Find where the given text appears and provide that cell's center as (X, Y) coordinate. 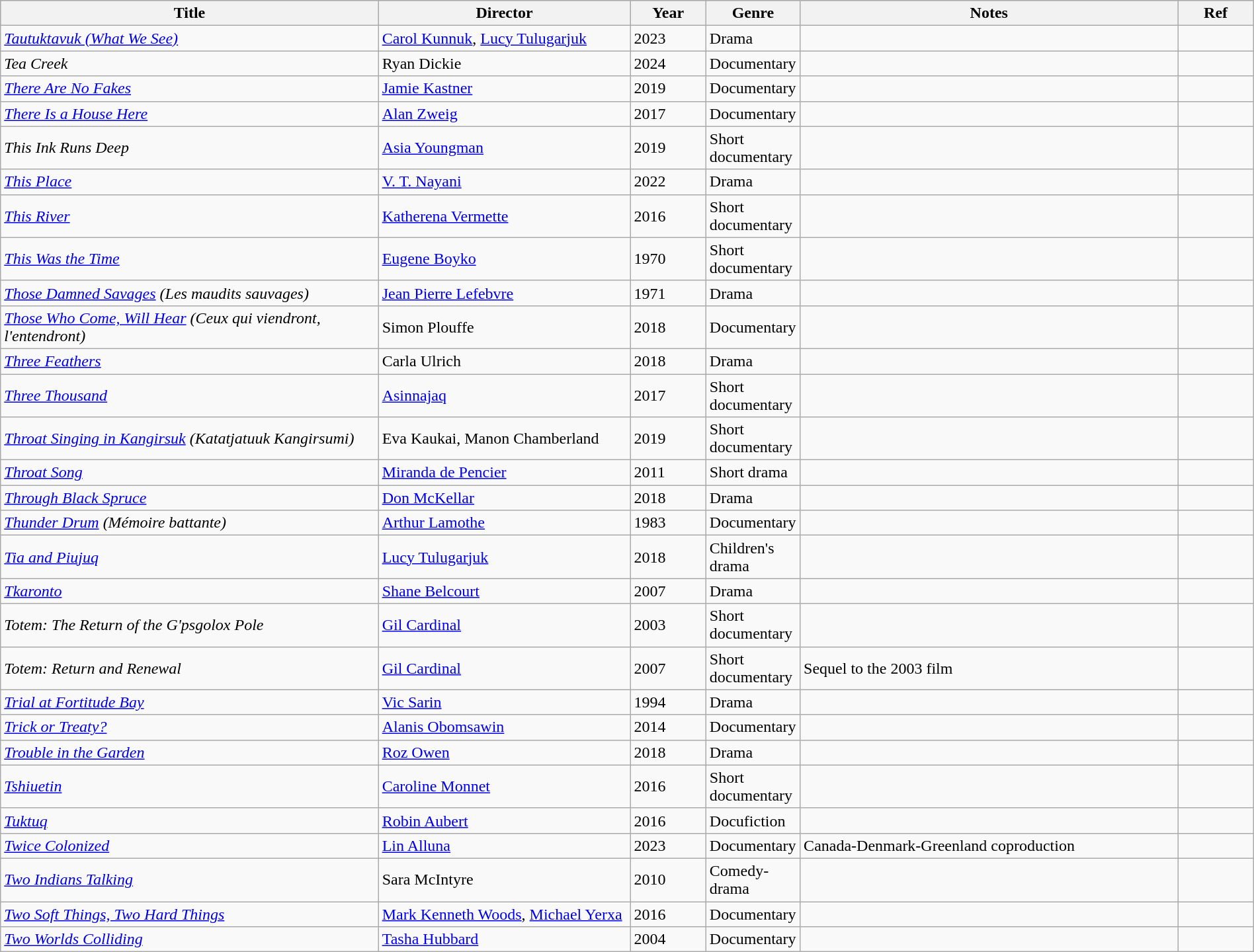
Tuktuq (189, 820)
Docufiction (753, 820)
2004 (668, 939)
Two Worlds Colliding (189, 939)
Two Soft Things, Two Hard Things (189, 914)
Trouble in the Garden (189, 752)
Twice Colonized (189, 846)
Year (668, 13)
Comedy-drama (753, 879)
Lin Alluna (504, 846)
Jamie Kastner (504, 89)
This River (189, 216)
Short drama (753, 473)
Ryan Dickie (504, 63)
2022 (668, 182)
This Ink Runs Deep (189, 148)
Title (189, 13)
Sequel to the 2003 film (989, 668)
Mark Kenneth Woods, Michael Yerxa (504, 914)
1983 (668, 523)
Asia Youngman (504, 148)
Don McKellar (504, 498)
Thunder Drum (Mémoire battante) (189, 523)
Alan Zweig (504, 114)
2024 (668, 63)
Trial at Fortitude Bay (189, 702)
Jean Pierre Lefebvre (504, 293)
This Was the Time (189, 259)
Throat Song (189, 473)
Three Feathers (189, 361)
Director (504, 13)
1994 (668, 702)
Simon Plouffe (504, 327)
Tia and Piujuq (189, 557)
1970 (668, 259)
Miranda de Pencier (504, 473)
Lucy Tulugarjuk (504, 557)
Tea Creek (189, 63)
Genre (753, 13)
Carol Kunnuk, Lucy Tulugarjuk (504, 38)
Throat Singing in Kangirsuk (Katatjatuuk Kangirsumi) (189, 439)
There Is a House Here (189, 114)
2011 (668, 473)
Trick or Treaty? (189, 727)
Totem: The Return of the G'psgolox Pole (189, 625)
Ref (1216, 13)
Arthur Lamothe (504, 523)
This Place (189, 182)
Vic Sarin (504, 702)
Caroline Monnet (504, 787)
Children's drama (753, 557)
Carla Ulrich (504, 361)
Robin Aubert (504, 820)
Three Thousand (189, 395)
Tshiuetin (189, 787)
2003 (668, 625)
Tkaronto (189, 591)
Those Damned Savages (Les maudits sauvages) (189, 293)
Alanis Obomsawin (504, 727)
Two Indians Talking (189, 879)
Eva Kaukai, Manon Chamberland (504, 439)
There Are No Fakes (189, 89)
Totem: Return and Renewal (189, 668)
Shane Belcourt (504, 591)
V. T. Nayani (504, 182)
Roz Owen (504, 752)
Katherena Vermette (504, 216)
Asinnajaq (504, 395)
Through Black Spruce (189, 498)
1971 (668, 293)
2010 (668, 879)
Sara McIntyre (504, 879)
Eugene Boyko (504, 259)
2014 (668, 727)
Canada-Denmark-Greenland coproduction (989, 846)
Tautuktavuk (What We See) (189, 38)
Notes (989, 13)
Tasha Hubbard (504, 939)
Those Who Come, Will Hear (Ceux qui viendront, l'entendront) (189, 327)
